Return (x, y) of the center of cell containing provided text 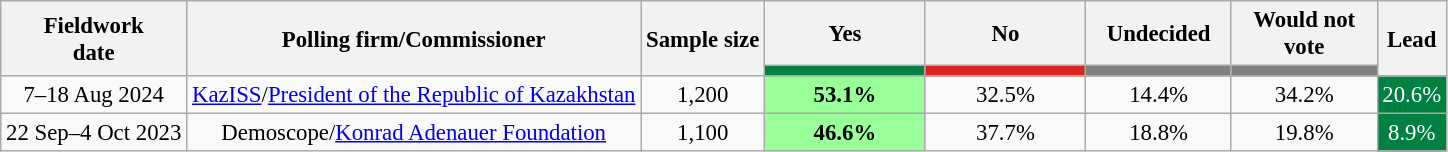
14.4% (1159, 95)
18.8% (1159, 133)
Sample size (703, 38)
Polling firm/Commissioner (414, 38)
20.6% (1412, 95)
34.2% (1304, 95)
22 Sep–4 Oct 2023 (94, 133)
1,100 (703, 133)
37.7% (1006, 133)
Yes (846, 34)
1,200 (703, 95)
Lead (1412, 38)
Would not vote (1304, 34)
7–18 Aug 2024 (94, 95)
Demoscope/Konrad Adenauer Foundation (414, 133)
8.9% (1412, 133)
32.5% (1006, 95)
Undecided (1159, 34)
19.8% (1304, 133)
Fieldworkdate (94, 38)
53.1% (846, 95)
46.6% (846, 133)
KazISS/President of the Republic of Kazakhstan (414, 95)
No (1006, 34)
